For the text-containing cell, return its midpoint in [x, y] coordinate format. 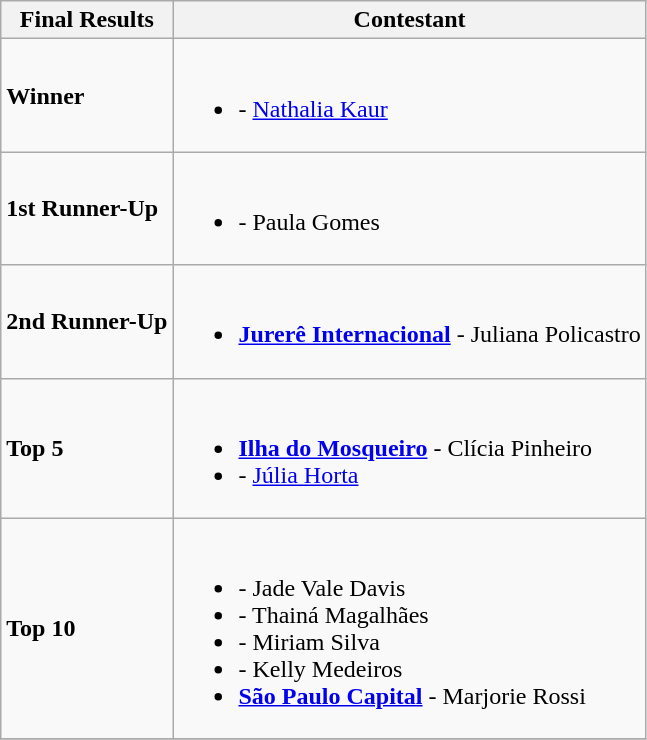
Top 5 [87, 448]
Jurerê Internacional - Juliana Policastro [410, 322]
Ilha do Mosqueiro - Clícia Pinheiro - Júlia Horta [410, 448]
Winner [87, 96]
Top 10 [87, 628]
Contestant [410, 20]
1st Runner-Up [87, 208]
- Nathalia Kaur [410, 96]
Final Results [87, 20]
2nd Runner-Up [87, 322]
- Jade Vale Davis - Thainá Magalhães - Miriam Silva - Kelly Medeiros São Paulo Capital - Marjorie Rossi [410, 628]
- Paula Gomes [410, 208]
